Return the (X, Y) coordinate for the center point of the cell that contains the specified text.  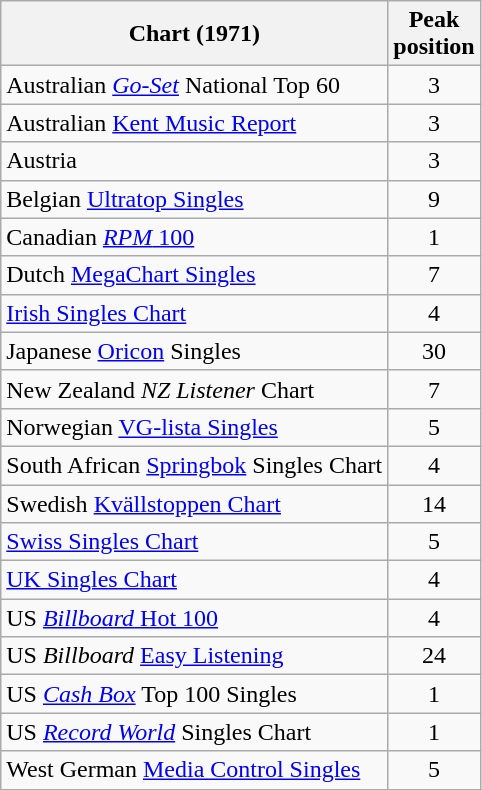
Chart (1971) (194, 34)
Swedish Kvällstoppen Chart (194, 503)
Swiss Singles Chart (194, 542)
West German Media Control Singles (194, 770)
UK Singles Chart (194, 580)
US Billboard Hot 100 (194, 618)
Canadian RPM 100 (194, 237)
Peakposition (434, 34)
Norwegian VG-lista Singles (194, 427)
Dutch MegaChart Singles (194, 275)
Japanese Oricon Singles (194, 351)
US Record World Singles Chart (194, 732)
New Zealand NZ Listener Chart (194, 389)
Australian Go-Set National Top 60 (194, 85)
30 (434, 351)
24 (434, 656)
US Billboard Easy Listening (194, 656)
Austria (194, 161)
Australian Kent Music Report (194, 123)
Irish Singles Chart (194, 313)
9 (434, 199)
Belgian Ultratop Singles (194, 199)
US Cash Box Top 100 Singles (194, 694)
14 (434, 503)
South African Springbok Singles Chart (194, 465)
